Return (X, Y) of the center of cell containing provided text 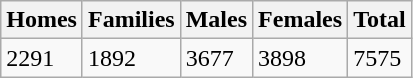
1892 (131, 58)
Females (300, 20)
Males (216, 20)
2291 (42, 58)
Families (131, 20)
7575 (380, 58)
3677 (216, 58)
Total (380, 20)
3898 (300, 58)
Homes (42, 20)
